Locate the cell with the specified text and output its [X, Y] center coordinate. 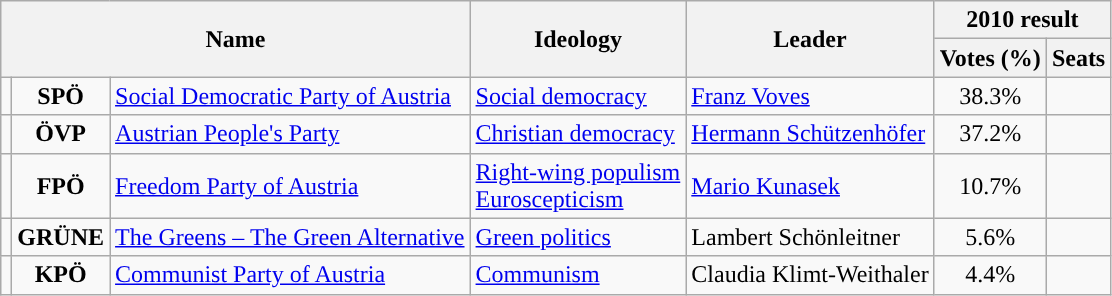
10.7% [990, 186]
Seats [1078, 58]
Votes (%) [990, 58]
Lambert Schönleitner [810, 237]
ÖVP [61, 134]
SPÖ [61, 96]
Freedom Party of Austria [290, 186]
Leader [810, 39]
FPÖ [61, 186]
Communist Party of Austria [290, 275]
2010 result [1022, 20]
Austrian People's Party [290, 134]
Claudia Klimt-Weithaler [810, 275]
Name [236, 39]
KPÖ [61, 275]
4.4% [990, 275]
GRÜNE [61, 237]
Social Democratic Party of Austria [290, 96]
Hermann Schützenhöfer [810, 134]
Social democracy [578, 96]
The Greens – The Green Alternative [290, 237]
Right-wing populismEuroscepticism [578, 186]
Franz Voves [810, 96]
5.6% [990, 237]
Communism [578, 275]
38.3% [990, 96]
Green politics [578, 237]
Mario Kunasek [810, 186]
Ideology [578, 39]
Christian democracy [578, 134]
37.2% [990, 134]
